Scan for the cell matching the given text and deliver its (x, y) coordinate at center. 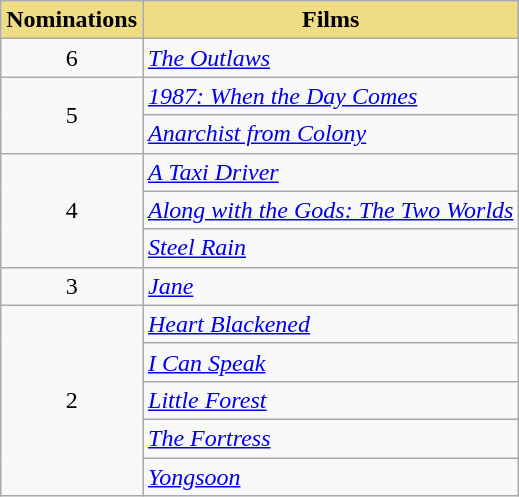
Jane (330, 286)
Little Forest (330, 400)
Yongsoon (330, 477)
4 (72, 210)
6 (72, 58)
Anarchist from Colony (330, 134)
Nominations (72, 20)
5 (72, 115)
3 (72, 286)
I Can Speak (330, 362)
Along with the Gods: The Two Worlds (330, 210)
1987: When the Day Comes (330, 96)
The Fortress (330, 438)
The Outlaws (330, 58)
Steel Rain (330, 248)
2 (72, 400)
Heart Blackened (330, 324)
Films (330, 20)
A Taxi Driver (330, 172)
